Extract the (x, y) coordinate from the center of the cell holding the provided text.  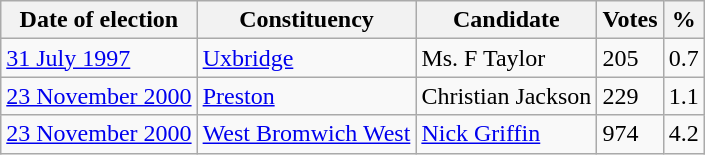
1.1 (684, 96)
Date of election (99, 20)
Constituency (306, 20)
Christian Jackson (506, 96)
% (684, 20)
4.2 (684, 134)
229 (630, 96)
0.7 (684, 58)
Uxbridge (306, 58)
Votes (630, 20)
Candidate (506, 20)
974 (630, 134)
31 July 1997 (99, 58)
Preston (306, 96)
205 (630, 58)
West Bromwich West (306, 134)
Ms. F Taylor (506, 58)
Nick Griffin (506, 134)
